Output the [x, y] coordinate of the center of the cell containing the given text.  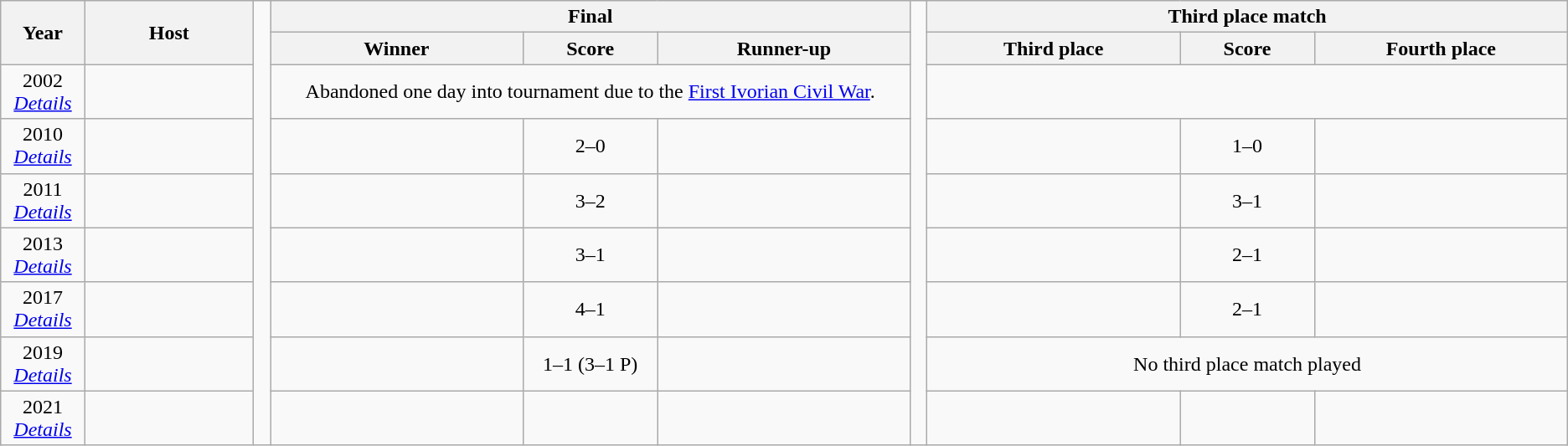
2019Details [44, 363]
2010Details [44, 146]
Runner-up [784, 49]
2017Details [44, 310]
2–0 [590, 146]
Third place match [1247, 17]
No third place match played [1247, 363]
Final [591, 17]
4–1 [590, 310]
Fourth place [1441, 49]
Third place [1054, 49]
2002Details [44, 92]
1–1 (3–1 P) [590, 363]
Abandoned one day into tournament due to the First Ivorian Civil War. [591, 92]
2011Details [44, 201]
Winner [397, 49]
2021Details [44, 418]
1–0 [1248, 146]
Host [169, 33]
Year [44, 33]
2013Details [44, 254]
3–2 [590, 201]
